Return the (x, y) coordinate for the center point of the cell that contains the specified text.  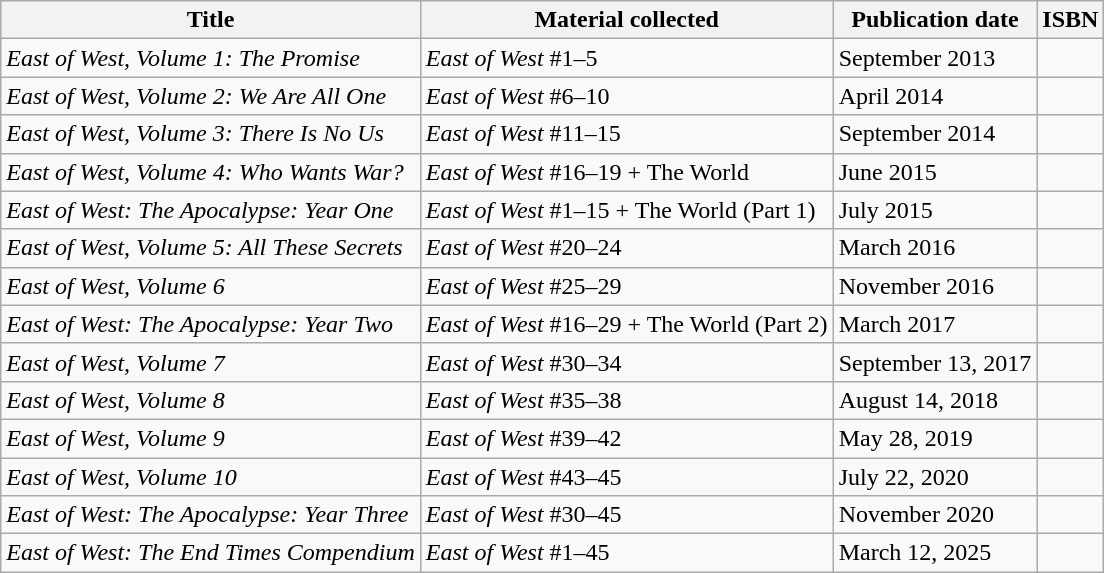
East of West, Volume 8 (211, 400)
August 14, 2018 (935, 400)
May 28, 2019 (935, 438)
March 2016 (935, 248)
July 2015 (935, 210)
East of West: The Apocalypse: Year One (211, 210)
East of West, Volume 4: Who Wants War? (211, 172)
April 2014 (935, 96)
East of West, Volume 5: All These Secrets (211, 248)
November 2016 (935, 286)
March 12, 2025 (935, 553)
East of West #11–15 (626, 134)
East of West, Volume 1: The Promise (211, 58)
East of West, Volume 2: We Are All One (211, 96)
East of West #6–10 (626, 96)
East of West, Volume 10 (211, 477)
March 2017 (935, 324)
East of West #1–45 (626, 553)
Material collected (626, 20)
East of West, Volume 6 (211, 286)
East of West #16–29 + The World (Part 2) (626, 324)
East of West #39–42 (626, 438)
November 2020 (935, 515)
July 22, 2020 (935, 477)
Publication date (935, 20)
Title (211, 20)
East of West #25–29 (626, 286)
September 13, 2017 (935, 362)
East of West: The End Times Compendium (211, 553)
East of West, Volume 3: There Is No Us (211, 134)
East of West, Volume 7 (211, 362)
ISBN (1070, 20)
East of West #30–45 (626, 515)
June 2015 (935, 172)
East of West, Volume 9 (211, 438)
East of West #1–5 (626, 58)
September 2013 (935, 58)
East of West #1–15 + The World (Part 1) (626, 210)
East of West #30–34 (626, 362)
East of West #43–45 (626, 477)
September 2014 (935, 134)
East of West: The Apocalypse: Year Three (211, 515)
East of West #16–19 + The World (626, 172)
East of West: The Apocalypse: Year Two (211, 324)
East of West #35–38 (626, 400)
East of West #20–24 (626, 248)
